Return the (x, y) coordinate for the center point of the cell that contains the specified text.  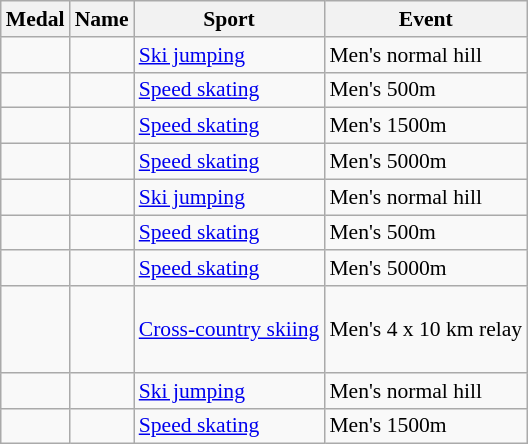
Medal (36, 19)
Event (426, 19)
Men's 4 x 10 km relay (426, 330)
Name (102, 19)
Cross-country skiing (230, 330)
Sport (230, 19)
